From the cell containing the given text, extract its center point as [x, y] coordinate. 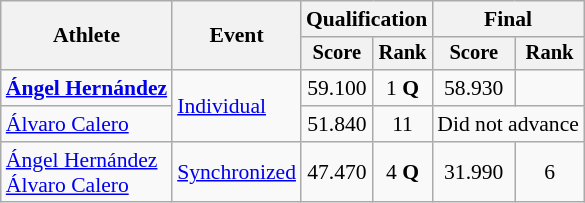
Ángel HernándezÁlvaro Calero [86, 172]
11 [403, 124]
Qualification [366, 19]
Álvaro Calero [86, 124]
Did not advance [508, 124]
47.470 [337, 172]
Individual [236, 106]
6 [550, 172]
Event [236, 36]
31.990 [474, 172]
Synchronized [236, 172]
1 Q [403, 88]
59.100 [337, 88]
Final [508, 19]
58.930 [474, 88]
Athlete [86, 36]
Ángel Hernández [86, 88]
4 Q [403, 172]
51.840 [337, 124]
